Capture the cell that displays the provided text and extract its (x, y) central coordinate. 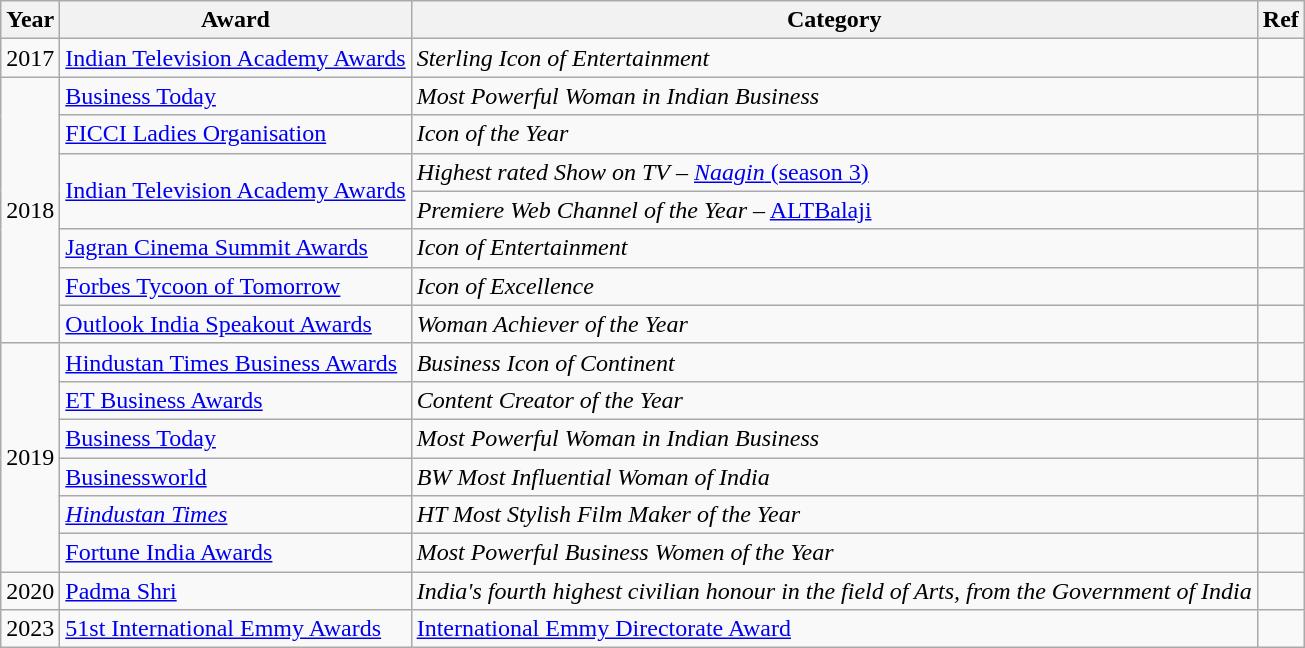
ET Business Awards (236, 400)
FICCI Ladies Organisation (236, 134)
India's fourth highest civilian honour in the field of Arts, from the Government of India (834, 591)
Businessworld (236, 477)
Content Creator of the Year (834, 400)
Sterling Icon of Entertainment (834, 58)
Icon of the Year (834, 134)
Padma Shri (236, 591)
Most Powerful Business Women of the Year (834, 553)
Premiere Web Channel of the Year – ALTBalaji (834, 210)
Fortune India Awards (236, 553)
Hindustan Times (236, 515)
Hindustan Times Business Awards (236, 362)
Icon of Excellence (834, 286)
2020 (30, 591)
Outlook India Speakout Awards (236, 324)
51st International Emmy Awards (236, 629)
Year (30, 20)
Award (236, 20)
Jagran Cinema Summit Awards (236, 248)
International Emmy Directorate Award (834, 629)
HT Most Stylish Film Maker of the Year (834, 515)
Forbes Tycoon of Tomorrow (236, 286)
Category (834, 20)
Ref (1280, 20)
Highest rated Show on TV – Naagin (season 3) (834, 172)
BW Most Influential Woman of India (834, 477)
Woman Achiever of the Year (834, 324)
Icon of Entertainment (834, 248)
Business Icon of Continent (834, 362)
2019 (30, 457)
2018 (30, 210)
2017 (30, 58)
2023 (30, 629)
